Provide the [x, y] coordinate of the cell's center where the given text is located.  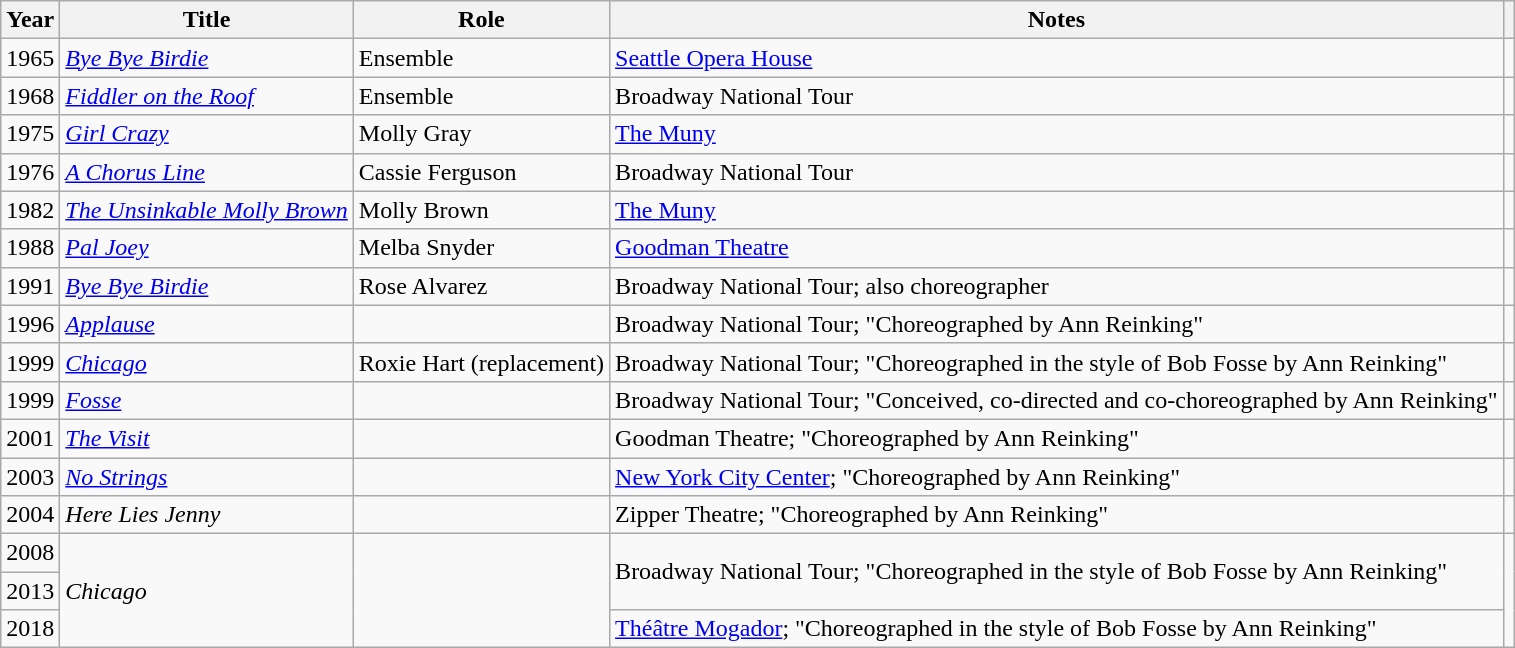
1988 [30, 248]
Roxie Hart (replacement) [481, 362]
No Strings [206, 477]
Broadway National Tour; also choreographer [1057, 286]
Broadway National Tour; "Choreographed by Ann Reinking" [1057, 324]
Seattle Opera House [1057, 58]
2004 [30, 515]
Cassie Ferguson [481, 172]
Goodman Theatre [1057, 248]
2003 [30, 477]
New York City Center; "Choreographed by Ann Reinking" [1057, 477]
Molly Brown [481, 210]
1975 [30, 134]
Théâtre Mogador; "Choreographed in the style of Bob Fosse by Ann Reinking" [1057, 629]
Broadway National Tour; "Conceived, co-directed and co-choreographed by Ann Reinking" [1057, 400]
Molly Gray [481, 134]
1991 [30, 286]
The Visit [206, 438]
1968 [30, 96]
Goodman Theatre; "Choreographed by Ann Reinking" [1057, 438]
2008 [30, 553]
2001 [30, 438]
Notes [1057, 20]
Title [206, 20]
Melba Snyder [481, 248]
1965 [30, 58]
Role [481, 20]
1996 [30, 324]
2018 [30, 629]
A Chorus Line [206, 172]
Here Lies Jenny [206, 515]
Rose Alvarez [481, 286]
The Unsinkable Molly Brown [206, 210]
Girl Crazy [206, 134]
Fiddler on the Roof [206, 96]
Fosse [206, 400]
1982 [30, 210]
Pal Joey [206, 248]
Year [30, 20]
Zipper Theatre; "Choreographed by Ann Reinking" [1057, 515]
1976 [30, 172]
2013 [30, 591]
Applause [206, 324]
